Capture the cell that displays the provided text and extract its (X, Y) central coordinate. 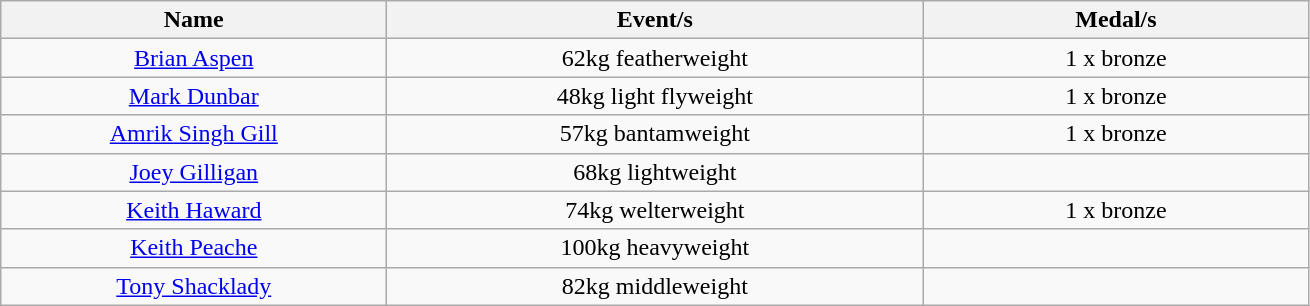
48kg light flyweight (655, 96)
62kg featherweight (655, 58)
Brian Aspen (194, 58)
Mark Dunbar (194, 96)
Keith Peache (194, 248)
Tony Shacklady (194, 286)
Joey Gilligan (194, 172)
68kg lightweight (655, 172)
Medal/s (1116, 20)
74kg welterweight (655, 210)
Amrik Singh Gill (194, 134)
Event/s (655, 20)
100kg heavyweight (655, 248)
82kg middleweight (655, 286)
Keith Haward (194, 210)
Name (194, 20)
57kg bantamweight (655, 134)
